From the cell containing the given text, extract its center point as [X, Y] coordinate. 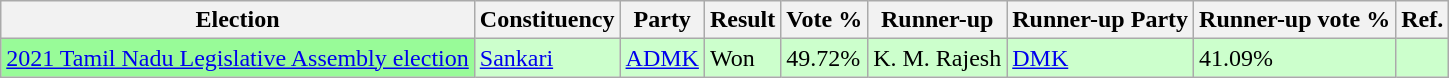
Runner-up vote % [1295, 20]
DMK [1100, 58]
Won [742, 58]
Party [662, 20]
Vote % [824, 20]
Sankari [547, 58]
Ref. [1422, 20]
Result [742, 20]
Runner-up [938, 20]
Runner-up Party [1100, 20]
Election [238, 20]
2021 Tamil Nadu Legislative Assembly election [238, 58]
41.09% [1295, 58]
49.72% [824, 58]
K. M. Rajesh [938, 58]
Constituency [547, 20]
ADMK [662, 58]
